Capture the cell that displays the provided text and extract its [x, y] central coordinate. 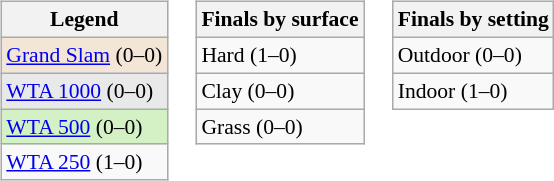
WTA 1000 (0–0) [84, 91]
Clay (0–0) [280, 91]
WTA 250 (1–0) [84, 162]
Indoor (1–0) [474, 91]
WTA 500 (0–0) [84, 127]
Legend [84, 20]
Outdoor (0–0) [474, 55]
Hard (1–0) [280, 55]
Finals by setting [474, 20]
Finals by surface [280, 20]
Grand Slam (0–0) [84, 55]
Grass (0–0) [280, 127]
